Scan for the cell matching the given text and deliver its (x, y) coordinate at center. 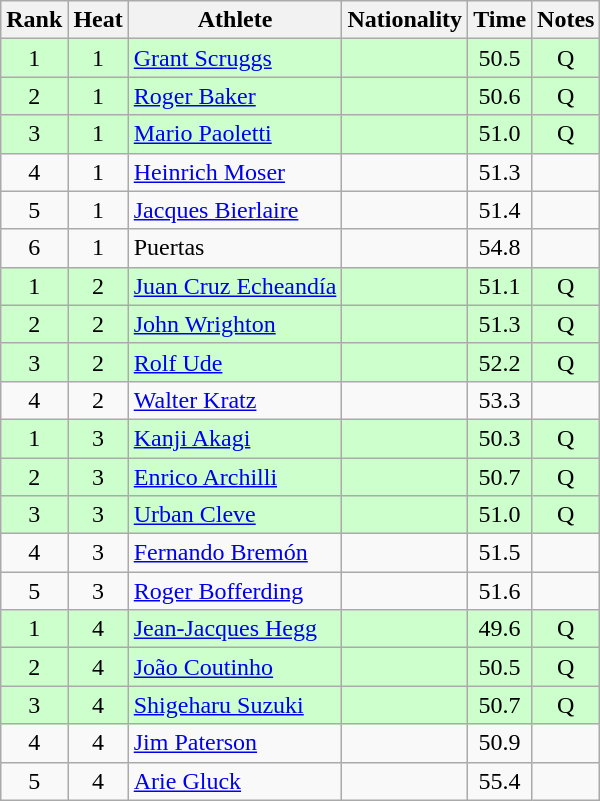
Athlete (235, 20)
Walter Kratz (235, 400)
Grant Scruggs (235, 58)
Jim Paterson (235, 743)
Rank (34, 20)
Arie Gluck (235, 781)
50.9 (500, 743)
Shigeharu Suzuki (235, 705)
Heinrich Moser (235, 172)
Jean-Jacques Hegg (235, 629)
Urban Cleve (235, 515)
51.6 (500, 591)
Mario Paoletti (235, 134)
Puertas (235, 248)
52.2 (500, 362)
53.3 (500, 400)
Roger Bofferding (235, 591)
6 (34, 248)
Rolf Ude (235, 362)
Fernando Bremón (235, 553)
49.6 (500, 629)
54.8 (500, 248)
Kanji Akagi (235, 438)
Juan Cruz Echeandía (235, 286)
Time (500, 20)
Heat (98, 20)
João Coutinho (235, 667)
50.6 (500, 96)
Roger Baker (235, 96)
Notes (566, 20)
51.1 (500, 286)
Enrico Archilli (235, 477)
51.5 (500, 553)
55.4 (500, 781)
51.4 (500, 210)
John Wrighton (235, 324)
50.3 (500, 438)
Nationality (405, 20)
Jacques Bierlaire (235, 210)
